Return [X, Y] of the center of cell containing provided text 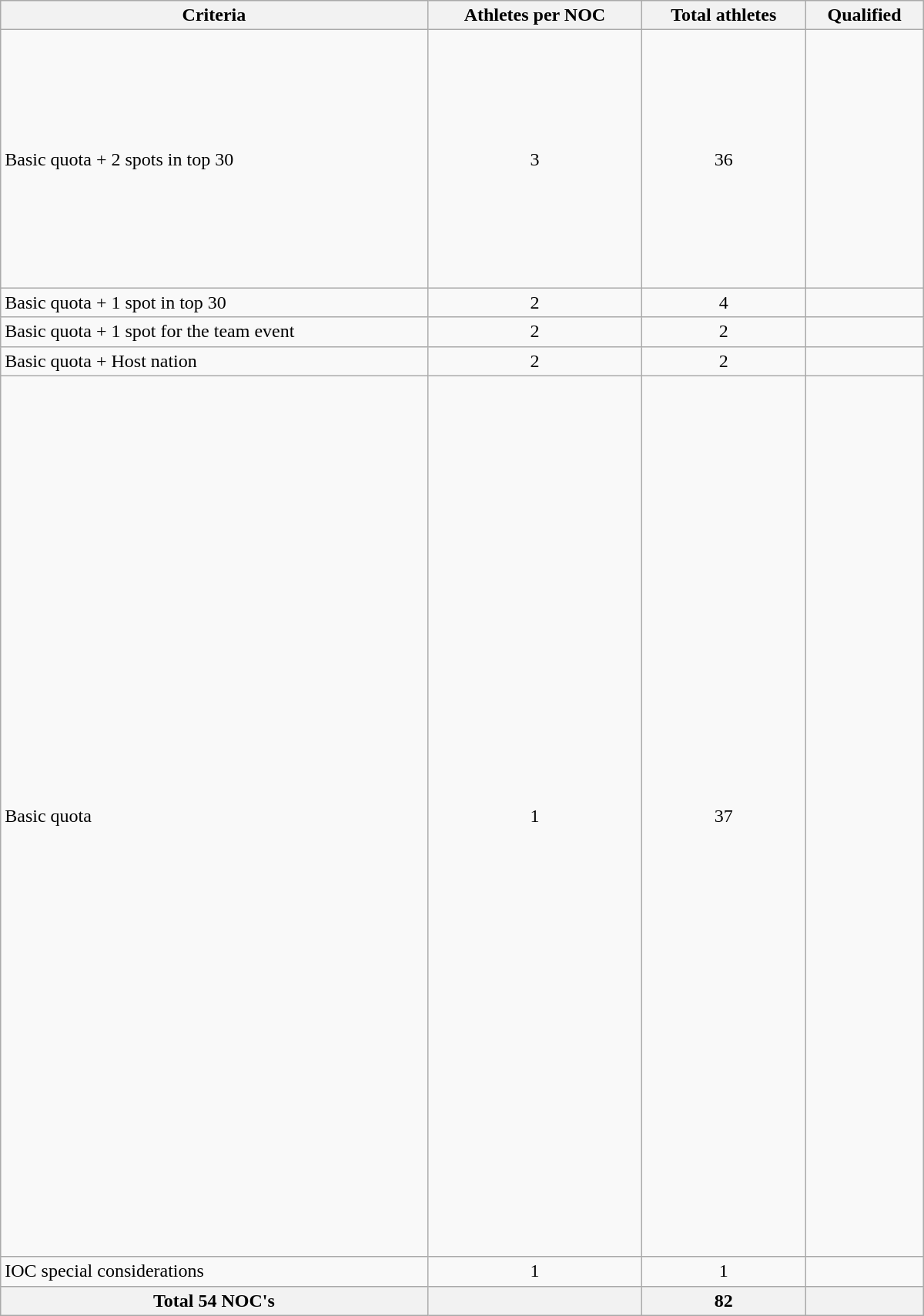
Basic quota + Host nation [214, 361]
Basic quota + 1 spot in top 30 [214, 302]
IOC special considerations [214, 1271]
Qualified [864, 15]
Criteria [214, 15]
37 [724, 816]
3 [534, 159]
Basic quota [214, 816]
Athletes per NOC [534, 15]
Total athletes [724, 15]
82 [724, 1301]
Basic quota + 2 spots in top 30 [214, 159]
4 [724, 302]
36 [724, 159]
Total 54 NOC's [214, 1301]
Basic quota + 1 spot for the team event [214, 332]
